Return [X, Y] of the center of cell containing provided text 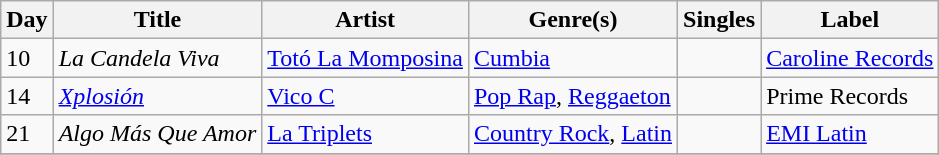
Singles [720, 20]
10 [27, 58]
Title [158, 20]
Label [850, 20]
21 [27, 134]
Caroline Records [850, 58]
Prime Records [850, 96]
La Triplets [366, 134]
Genre(s) [572, 20]
Artist [366, 20]
Algo Más Que Amor [158, 134]
14 [27, 96]
La Candela Viva [158, 58]
EMI Latin [850, 134]
Day [27, 20]
Totó La Momposina [366, 58]
Pop Rap, Reggaeton [572, 96]
Country Rock, Latin [572, 134]
Vico C [366, 96]
Xplosión [158, 96]
Cumbia [572, 58]
